Return [X, Y] of the center of cell containing provided text 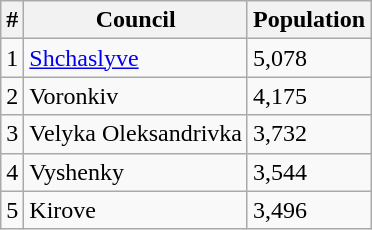
3,544 [308, 172]
Kirove [136, 210]
4 [12, 172]
2 [12, 96]
Council [136, 20]
5,078 [308, 58]
5 [12, 210]
Voronkiv [136, 96]
Velyka Oleksandrivka [136, 134]
3 [12, 134]
Vyshenky [136, 172]
4,175 [308, 96]
3,732 [308, 134]
3,496 [308, 210]
Shchaslyve [136, 58]
# [12, 20]
1 [12, 58]
Population [308, 20]
